Capture the cell that displays the provided text and extract its [x, y] central coordinate. 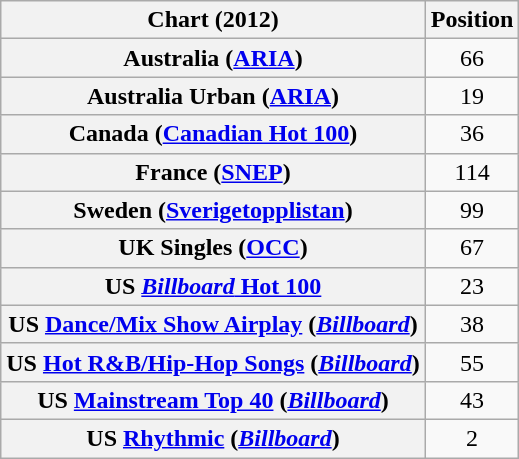
43 [472, 400]
Position [472, 20]
US Dance/Mix Show Airplay (Billboard) [213, 324]
Sweden (Sverigetopplistan) [213, 210]
Chart (2012) [213, 20]
UK Singles (OCC) [213, 248]
114 [472, 172]
19 [472, 96]
2 [472, 438]
23 [472, 286]
US Rhythmic (Billboard) [213, 438]
67 [472, 248]
France (SNEP) [213, 172]
US Billboard Hot 100 [213, 286]
66 [472, 58]
US Mainstream Top 40 (Billboard) [213, 400]
38 [472, 324]
Australia (ARIA) [213, 58]
Australia Urban (ARIA) [213, 96]
US Hot R&B/Hip-Hop Songs (Billboard) [213, 362]
55 [472, 362]
Canada (Canadian Hot 100) [213, 134]
36 [472, 134]
99 [472, 210]
